Output the [x, y] coordinate of the center of the cell containing the given text.  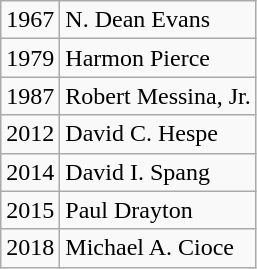
2018 [30, 248]
Robert Messina, Jr. [158, 96]
N. Dean Evans [158, 20]
Harmon Pierce [158, 58]
David C. Hespe [158, 134]
1967 [30, 20]
Paul Drayton [158, 210]
Michael A. Cioce [158, 248]
David I. Spang [158, 172]
1979 [30, 58]
1987 [30, 96]
2012 [30, 134]
2015 [30, 210]
2014 [30, 172]
